Locate the cell with the specified text and output its [X, Y] center coordinate. 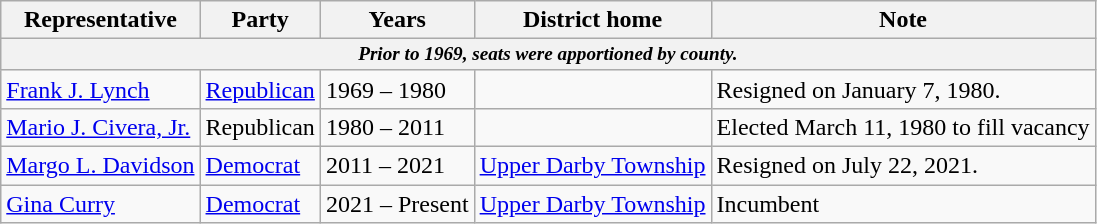
1980 – 2011 [397, 128]
Mario J. Civera, Jr. [100, 128]
Note [903, 20]
Incumbent [903, 204]
Years [397, 20]
Gina Curry [100, 204]
Margo L. Davidson [100, 166]
1969 – 1980 [397, 89]
District home [592, 20]
Party [260, 20]
Resigned on January 7, 1980. [903, 89]
Resigned on July 22, 2021. [903, 166]
Frank J. Lynch [100, 89]
Elected March 11, 1980 to fill vacancy [903, 128]
Representative [100, 20]
2011 – 2021 [397, 166]
2021 – Present [397, 204]
Prior to 1969, seats were apportioned by county. [548, 55]
